Capture the cell that displays the provided text and extract its (X, Y) central coordinate. 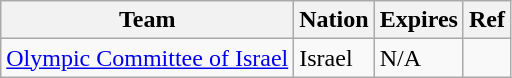
Israel (334, 58)
Expires (418, 20)
Team (148, 20)
Nation (334, 20)
N/A (418, 58)
Olympic Committee of Israel (148, 58)
Ref (486, 20)
